Find where the given text appears and provide that cell's center as [X, Y] coordinate. 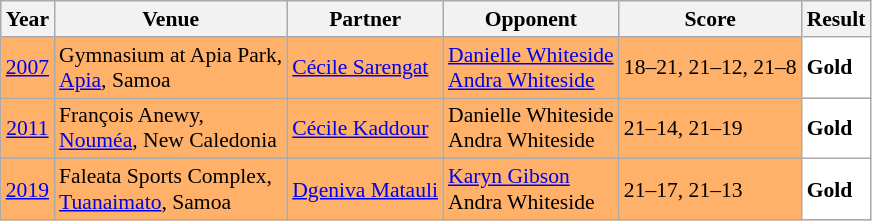
Venue [170, 19]
Faleata Sports Complex,Tuanaimato, Samoa [170, 190]
21–14, 21–19 [710, 128]
18–21, 21–12, 21–8 [710, 68]
Dgeniva Matauli [365, 190]
Cécile Sarengat [365, 68]
21–17, 21–13 [710, 190]
2019 [28, 190]
Year [28, 19]
Partner [365, 19]
Gymnasium at Apia Park,Apia, Samoa [170, 68]
2011 [28, 128]
2007 [28, 68]
Opponent [531, 19]
Score [710, 19]
François Anewy,Nouméa, New Caledonia [170, 128]
Karyn Gibson Andra Whiteside [531, 190]
Result [836, 19]
Cécile Kaddour [365, 128]
